Find where the given text appears and provide that cell's center as (x, y) coordinate. 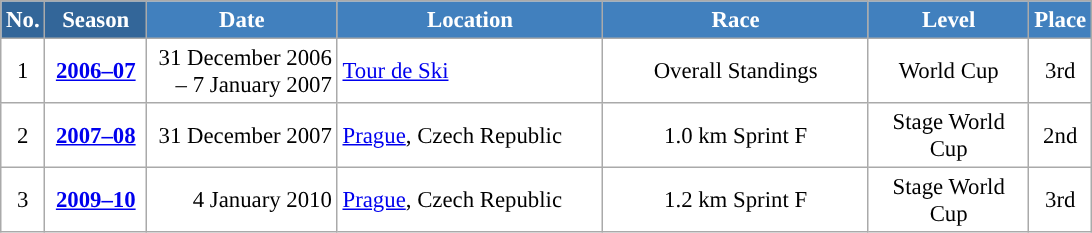
Race (736, 20)
World Cup (948, 72)
Date (242, 20)
Tour de Ski (470, 72)
No. (23, 20)
Overall Standings (736, 72)
31 December 2006 – 7 January 2007 (242, 72)
1 (23, 72)
4 January 2010 (242, 200)
2006–07 (96, 72)
3 (23, 200)
Season (96, 20)
Place (1060, 20)
2nd (1060, 136)
1.0 km Sprint F (736, 136)
Level (948, 20)
2 (23, 136)
31 December 2007 (242, 136)
1.2 km Sprint F (736, 200)
2009–10 (96, 200)
2007–08 (96, 136)
Location (470, 20)
